Determine the (x, y) coordinate at the center of the cell enclosing the given text.  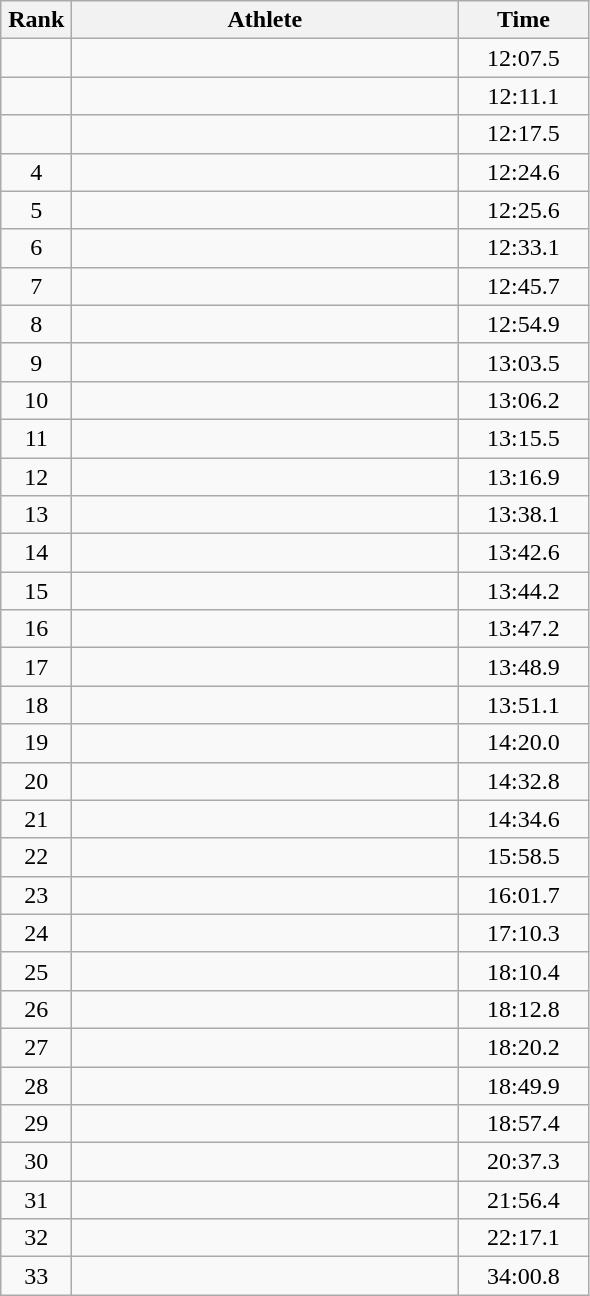
14:20.0 (524, 743)
25 (36, 971)
13:51.1 (524, 705)
13 (36, 515)
21 (36, 819)
20 (36, 781)
32 (36, 1238)
14:34.6 (524, 819)
18:12.8 (524, 1009)
13:16.9 (524, 477)
12:17.5 (524, 134)
Time (524, 20)
7 (36, 286)
12:24.6 (524, 172)
12:33.1 (524, 248)
20:37.3 (524, 1162)
13:44.2 (524, 591)
27 (36, 1047)
23 (36, 895)
18 (36, 705)
16 (36, 629)
9 (36, 362)
6 (36, 248)
12:11.1 (524, 96)
34:00.8 (524, 1276)
18:57.4 (524, 1124)
13:38.1 (524, 515)
15 (36, 591)
18:20.2 (524, 1047)
16:01.7 (524, 895)
14 (36, 553)
13:03.5 (524, 362)
13:15.5 (524, 438)
12:45.7 (524, 286)
Rank (36, 20)
22:17.1 (524, 1238)
26 (36, 1009)
13:48.9 (524, 667)
33 (36, 1276)
17:10.3 (524, 933)
15:58.5 (524, 857)
18:49.9 (524, 1085)
12 (36, 477)
13:06.2 (524, 400)
18:10.4 (524, 971)
12:25.6 (524, 210)
31 (36, 1200)
Athlete (265, 20)
30 (36, 1162)
29 (36, 1124)
11 (36, 438)
12:07.5 (524, 58)
10 (36, 400)
19 (36, 743)
4 (36, 172)
5 (36, 210)
14:32.8 (524, 781)
28 (36, 1085)
8 (36, 324)
22 (36, 857)
13:47.2 (524, 629)
12:54.9 (524, 324)
13:42.6 (524, 553)
24 (36, 933)
17 (36, 667)
21:56.4 (524, 1200)
